Detect which cell encompasses the target text, then output its (x, y) center coordinate. 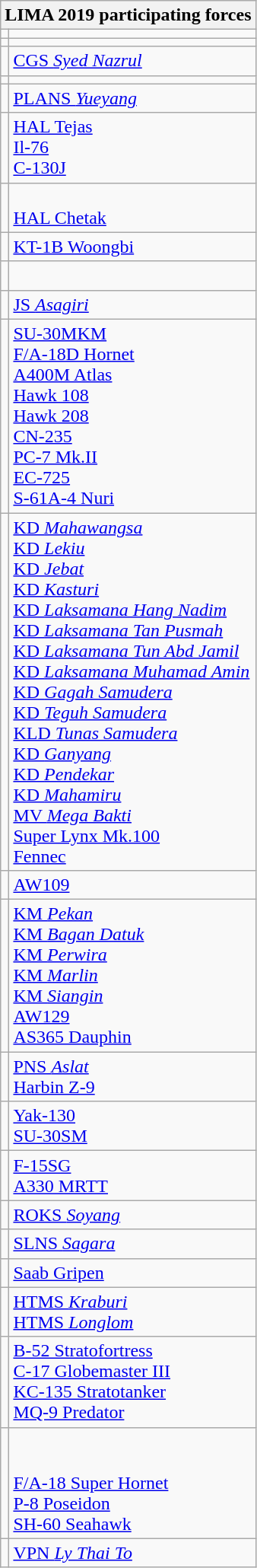
KM PekanKM Bagan DatukKM PerwiraKM MarlinKM SianginAW129AS365 Dauphin (132, 976)
KT-1B Woongbi (132, 247)
F-15SGA330 MRTT (132, 1175)
PLANS Yueyang (132, 98)
LIMA 2019 participating forces (128, 15)
HAL TejasIl-76C-130J (132, 148)
F/A-18 Super HornetP-8 PoseidonSH-60 Seahawk (132, 1483)
Saab Gripen (132, 1273)
CGS Syed Nazrul (132, 61)
JS Asagiri (132, 304)
AW109 (132, 885)
B-52 StratofortressC-17 Globemaster IIIKC-135 StratotankerMQ-9 Predator (132, 1382)
PNS AslatHarbin Z-9 (132, 1076)
VPN Ly Thai To (132, 1553)
SLNS Sagara (132, 1244)
Yak-130SU-30SM (132, 1127)
HAL Chetak (132, 207)
HTMS KraburiHTMS Longlom (132, 1312)
ROKS Soyang (132, 1215)
SU-30MKMF/A-18D HornetA400M AtlasHawk 108Hawk 208CN-235PC-7 Mk.IIEC-725S-61A-4 Nuri (132, 416)
